Pinpoint the cell where the given text exists, returning its [x, y] midpoint coordinate. 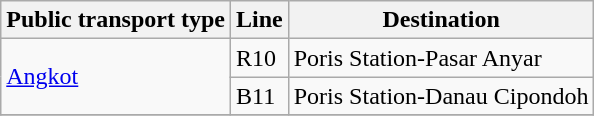
Destination [441, 20]
Public transport type [116, 20]
B11 [259, 96]
Line [259, 20]
R10 [259, 58]
Angkot [116, 77]
Poris Station-Pasar Anyar [441, 58]
Poris Station-Danau Cipondoh [441, 96]
